Find where the given text appears and provide that cell's center as [x, y] coordinate. 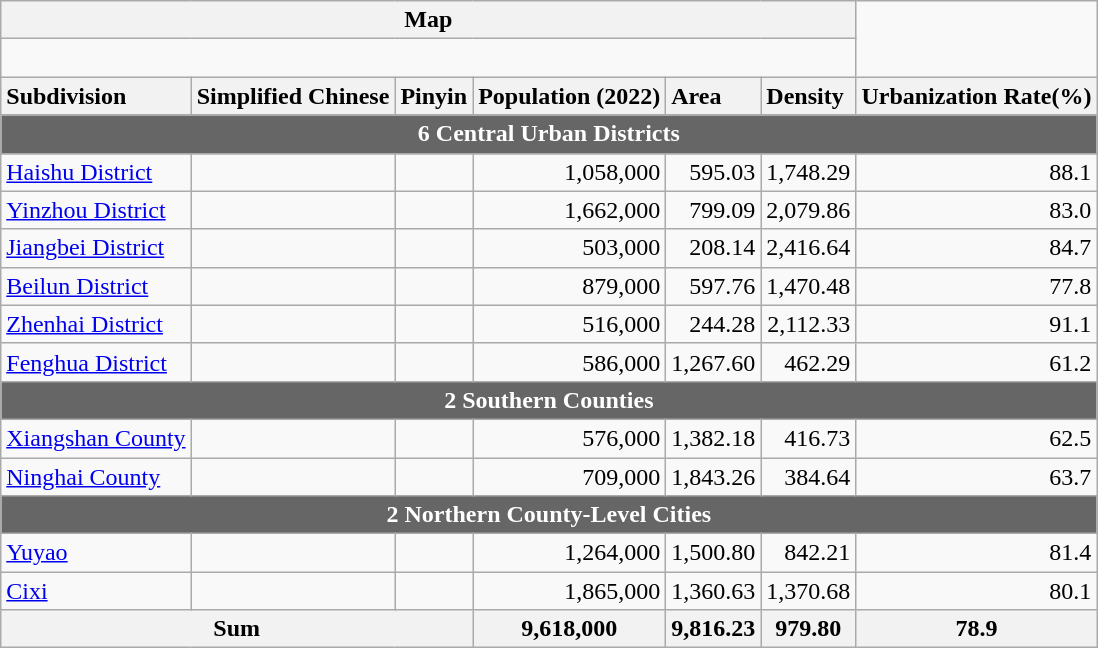
63.7 [976, 477]
Beilun District [96, 286]
Urbanization Rate(%) [976, 96]
Yuyao [96, 553]
Pinyin [434, 96]
1,267.60 [714, 362]
84.7 [976, 248]
6 Central Urban Districts [549, 134]
9,816.23 [714, 629]
799.09 [714, 210]
Jiangbei District [96, 248]
Population (2022) [570, 96]
9,618,000 [570, 629]
842.21 [808, 553]
77.8 [976, 286]
Sum [237, 629]
1,500.80 [714, 553]
384.64 [808, 477]
1,843.26 [714, 477]
1,058,000 [570, 172]
1,382.18 [714, 438]
879,000 [570, 286]
62.5 [976, 438]
Subdivision [96, 96]
595.03 [714, 172]
Area [714, 96]
597.76 [714, 286]
244.28 [714, 324]
576,000 [570, 438]
Map [428, 20]
1,470.48 [808, 286]
1,865,000 [570, 591]
61.2 [976, 362]
88.1 [976, 172]
80.1 [976, 591]
586,000 [570, 362]
Haishu District [96, 172]
1,360.63 [714, 591]
2 Northern County-Level Cities [549, 515]
81.4 [976, 553]
78.9 [976, 629]
83.0 [976, 210]
503,000 [570, 248]
Density [808, 96]
Fenghua District [96, 362]
Xiangshan County [96, 438]
462.29 [808, 362]
2 Southern Counties [549, 400]
Simplified Chinese [293, 96]
979.80 [808, 629]
Yinzhou District [96, 210]
1,264,000 [570, 553]
516,000 [570, 324]
2,079.86 [808, 210]
709,000 [570, 477]
416.73 [808, 438]
2,416.64 [808, 248]
208.14 [714, 248]
Ninghai County [96, 477]
Zhenhai District [96, 324]
91.1 [976, 324]
Cixi [96, 591]
1,748.29 [808, 172]
2,112.33 [808, 324]
1,662,000 [570, 210]
1,370.68 [808, 591]
